For the text-containing cell, return its midpoint in (X, Y) coordinate format. 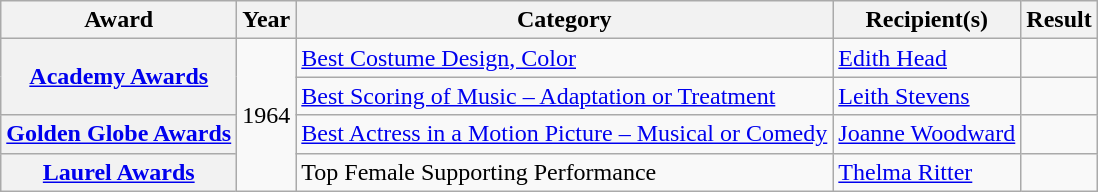
Result (1059, 20)
Year (266, 20)
1964 (266, 115)
Edith Head (927, 58)
Best Costume Design, Color (564, 58)
Laurel Awards (119, 172)
Award (119, 20)
Recipient(s) (927, 20)
Category (564, 20)
Joanne Woodward (927, 134)
Best Actress in a Motion Picture – Musical or Comedy (564, 134)
Best Scoring of Music – Adaptation or Treatment (564, 96)
Golden Globe Awards (119, 134)
Top Female Supporting Performance (564, 172)
Thelma Ritter (927, 172)
Academy Awards (119, 77)
Leith Stevens (927, 96)
